Locate the cell with the specified text and output its [x, y] center coordinate. 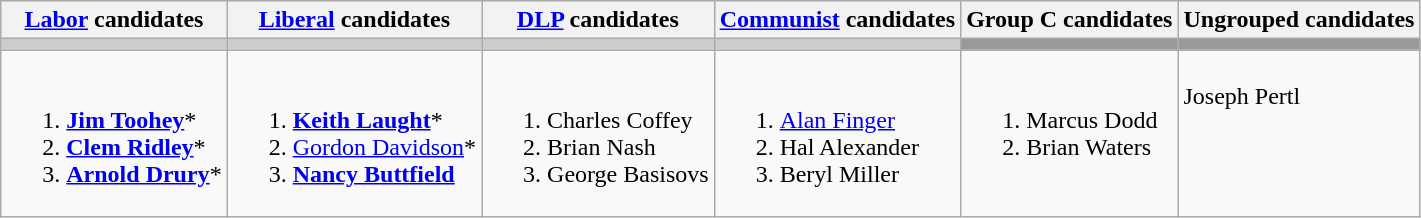
Joseph Pertl [1299, 134]
Labor candidates [114, 20]
Communist candidates [837, 20]
Liberal candidates [354, 20]
DLP candidates [598, 20]
Marcus DoddBrian Waters [1070, 134]
Keith Laught*Gordon Davidson*Nancy Buttfield [354, 134]
Ungrouped candidates [1299, 20]
Group C candidates [1070, 20]
Alan FingerHal AlexanderBeryl Miller [837, 134]
Jim Toohey*Clem Ridley*Arnold Drury* [114, 134]
Charles CoffeyBrian NashGeorge Basisovs [598, 134]
